Find where the given text appears and provide that cell's center as (X, Y) coordinate. 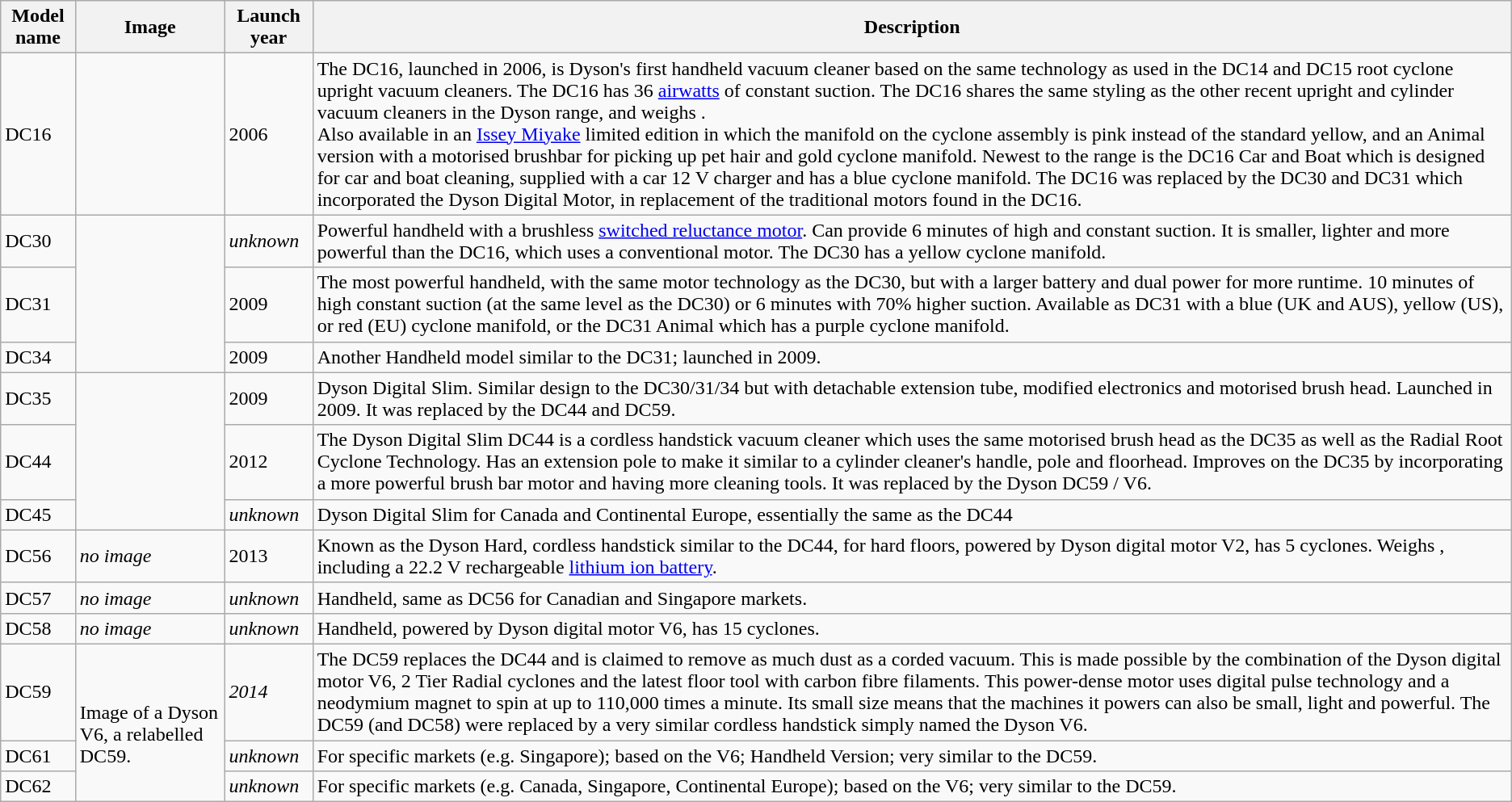
2014 (268, 691)
Description (912, 27)
DC59 (39, 691)
DC57 (39, 598)
DC58 (39, 628)
DC45 (39, 514)
Another Handheld model similar to the DC31; launched in 2009. (912, 357)
For specific markets (e.g. Canada, Singapore, Continental Europe); based on the V6; very similar to the DC59. (912, 787)
DC56 (39, 556)
Dyson Digital Slim for Canada and Continental Europe, essentially the same as the DC44 (912, 514)
Launch year (268, 27)
Handheld, powered by Dyson digital motor V6, has 15 cyclones. (912, 628)
DC34 (39, 357)
Image of a Dyson V6, a relabelled DC59. (150, 722)
DC16 (39, 134)
Model name (39, 27)
DC62 (39, 787)
DC44 (39, 462)
2013 (268, 556)
For specific markets (e.g. Singapore); based on the V6; Handheld Version; very similar to the DC59. (912, 755)
Image (150, 27)
DC61 (39, 755)
DC35 (39, 399)
2006 (268, 134)
DC31 (39, 304)
DC30 (39, 241)
Handheld, same as DC56 for Canadian and Singapore markets. (912, 598)
2012 (268, 462)
